Pinpoint the cell where the given text exists, returning its (x, y) midpoint coordinate. 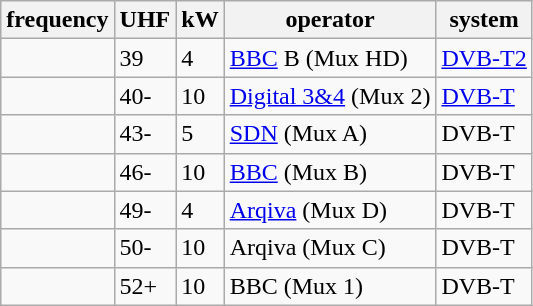
UHF (145, 20)
DVB-T2 (484, 58)
40- (145, 96)
kW (200, 20)
Arqiva (Mux D) (330, 210)
50- (145, 248)
BBC B (Mux HD) (330, 58)
46- (145, 172)
49- (145, 210)
operator (330, 20)
39 (145, 58)
43- (145, 134)
5 (200, 134)
52+ (145, 286)
BBC (Mux 1) (330, 286)
system (484, 20)
frequency (58, 20)
Digital 3&4 (Mux 2) (330, 96)
Arqiva (Mux C) (330, 248)
SDN (Mux A) (330, 134)
BBC (Mux B) (330, 172)
